Identify which cell holds the provided text, then report its (X, Y) central coordinate. 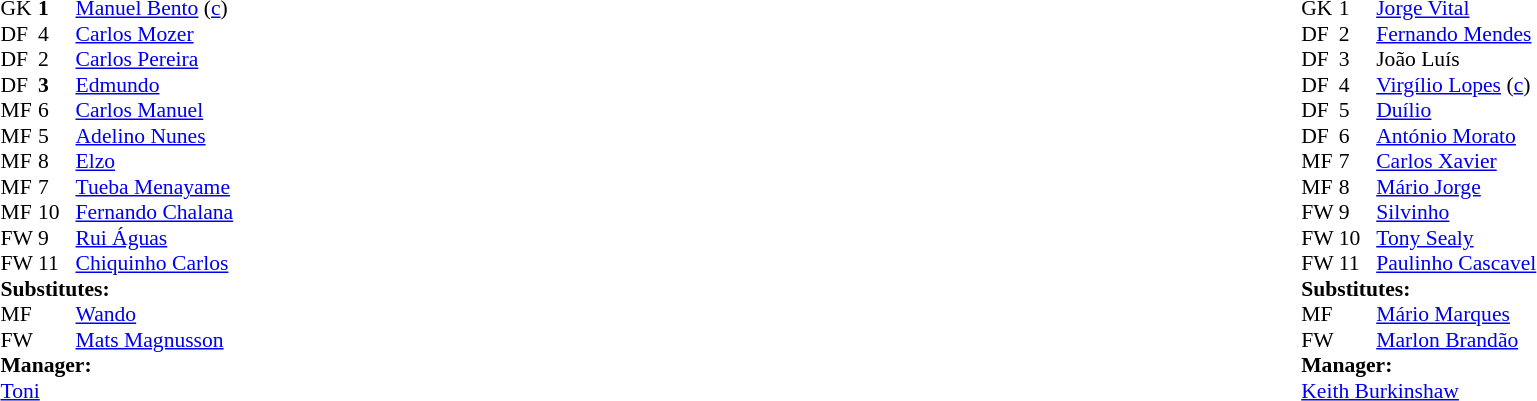
Silvinho (1456, 213)
Tony Sealy (1456, 238)
Tueba Menayame (155, 187)
Paulinho Cascavel (1456, 263)
Carlos Xavier (1456, 161)
Elzo (155, 161)
Wando (155, 315)
Chiquinho Carlos (155, 263)
Carlos Manuel (155, 111)
Carlos Pereira (155, 59)
João Luís (1456, 59)
Edmundo (155, 85)
Adelino Nunes (155, 136)
Duílio (1456, 111)
Fernando Chalana (155, 213)
Marlon Brandão (1456, 340)
Rui Águas (155, 238)
António Morato (1456, 136)
Mats Magnusson (155, 340)
Virgílio Lopes (c) (1456, 85)
Mário Marques (1456, 315)
Fernando Mendes (1456, 34)
Mário Jorge (1456, 187)
Carlos Mozer (155, 34)
